Capture the cell that displays the provided text and extract its (x, y) central coordinate. 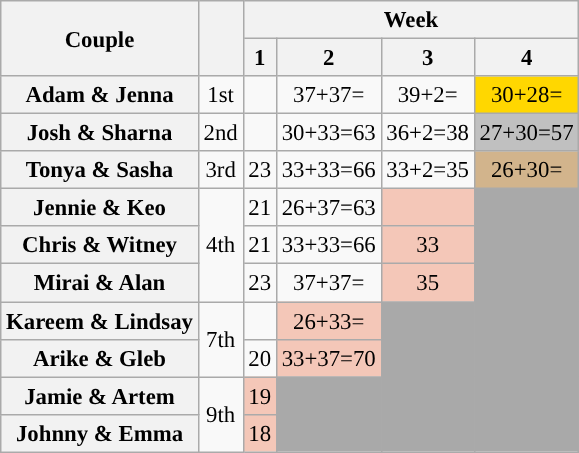
Jennie & Keo (100, 208)
Adam & Jenna (100, 95)
3rd (220, 170)
Mirai & Alan (100, 283)
36+2=38 (428, 133)
26+30= (526, 170)
2 (328, 58)
2nd (220, 133)
20 (260, 358)
7th (220, 340)
33 (428, 245)
9th (220, 414)
39+2= (428, 95)
Arike & Gleb (100, 358)
Jamie & Artem (100, 396)
27+30=57 (526, 133)
Tonya & Sasha (100, 170)
4th (220, 246)
33+37=70 (328, 358)
1 (260, 58)
19 (260, 396)
Couple (100, 38)
30+33=63 (328, 133)
33+2=35 (428, 170)
3 (428, 58)
Chris & Witney (100, 245)
30+28= (526, 95)
4 (526, 58)
18 (260, 433)
Kareem & Lindsay (100, 321)
Week (411, 20)
1st (220, 95)
26+33= (328, 321)
Josh & Sharna (100, 133)
Johnny & Emma (100, 433)
26+37=63 (328, 208)
35 (428, 283)
